Capture the cell that displays the provided text and extract its [X, Y] central coordinate. 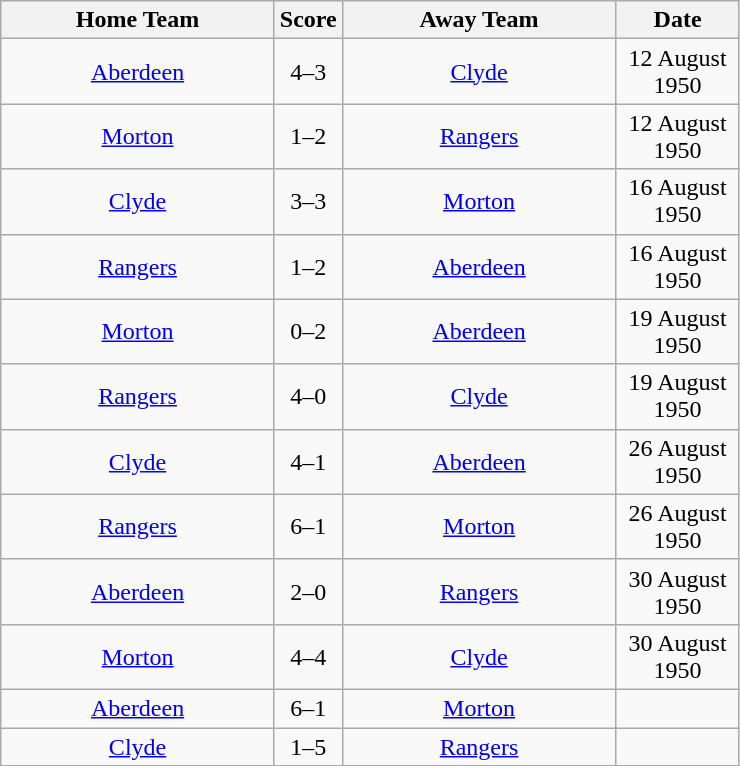
3–3 [308, 202]
Away Team [479, 20]
Home Team [138, 20]
0–2 [308, 332]
4–0 [308, 396]
4–3 [308, 72]
1–5 [308, 747]
Date [678, 20]
4–4 [308, 656]
4–1 [308, 462]
2–0 [308, 592]
Score [308, 20]
